Scan for the cell matching the given text and deliver its [x, y] coordinate at center. 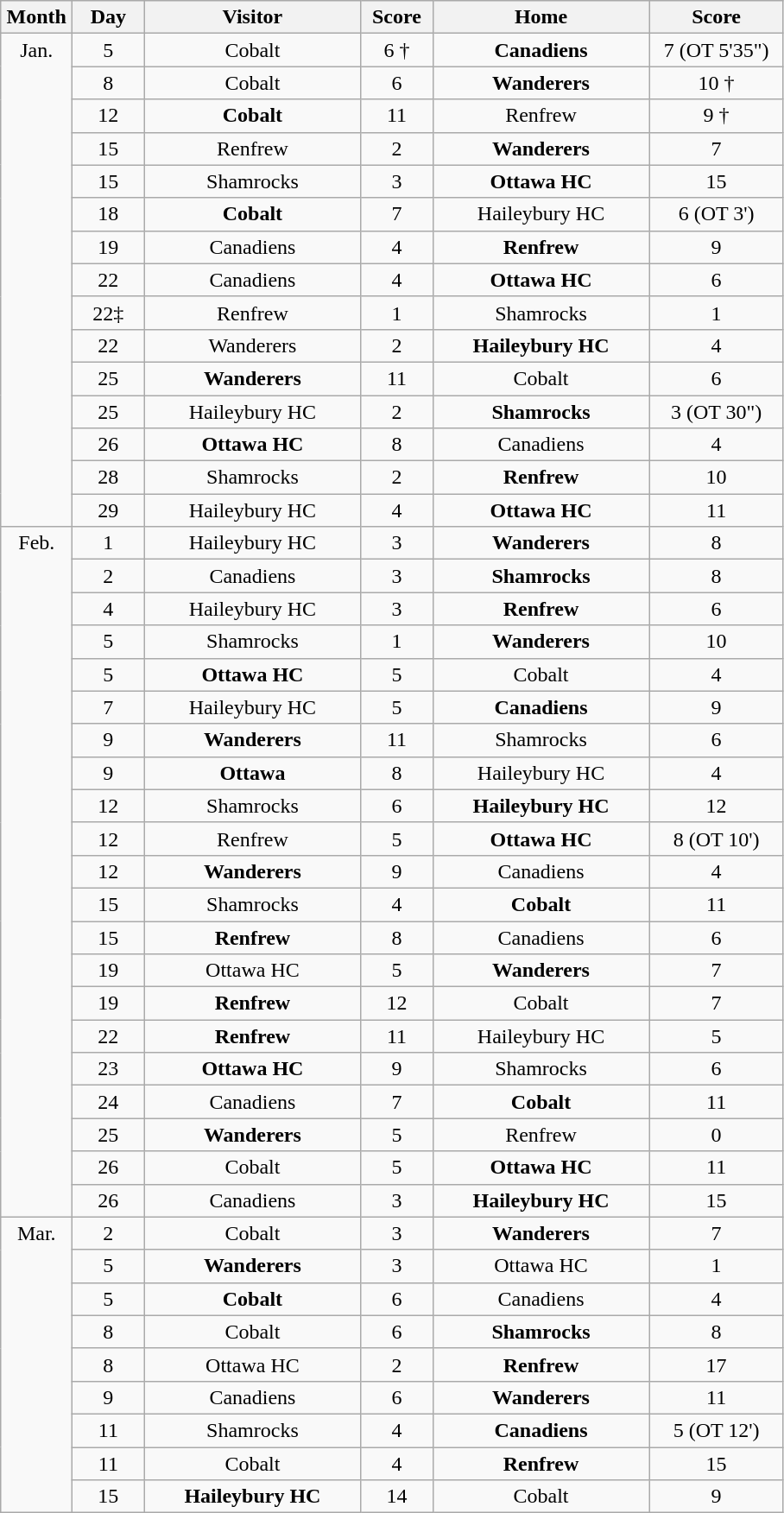
Home [541, 17]
Feb. [36, 872]
3 (OT 30") [717, 412]
Day [109, 17]
14 [397, 1497]
Visitor [252, 17]
6 † [397, 50]
9 † [717, 116]
29 [109, 510]
23 [109, 1069]
28 [109, 478]
Jan. [36, 280]
0 [717, 1135]
Ottawa [252, 773]
22‡ [109, 313]
18 [109, 214]
7 (OT 5'35") [717, 50]
Mar. [36, 1364]
Month [36, 17]
17 [717, 1364]
24 [109, 1102]
8 (OT 10') [717, 839]
10 † [717, 83]
5 (OT 12') [717, 1430]
6 (OT 3') [717, 214]
